Identify which cell holds the provided text, then report its (X, Y) central coordinate. 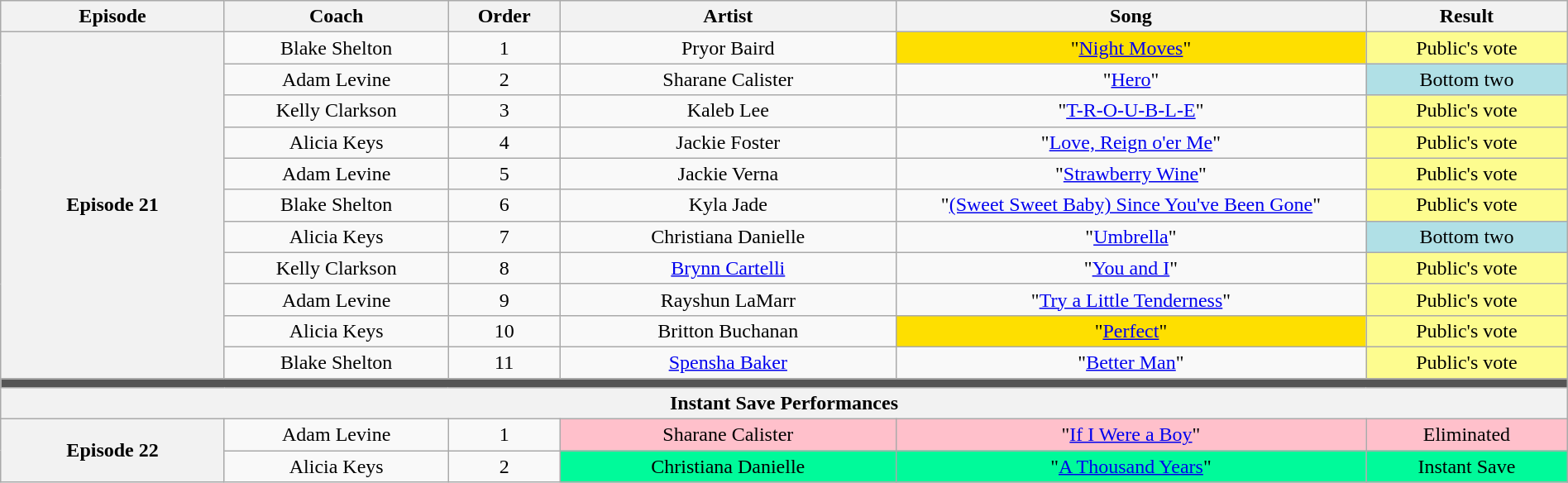
Episode 22 (112, 451)
4 (504, 142)
"If I Were a Boy" (1131, 435)
Brynn Cartelli (728, 268)
Eliminated (1467, 435)
Pryor Baird (728, 48)
Episode (112, 17)
3 (504, 111)
"A Thousand Years" (1131, 466)
8 (504, 268)
5 (504, 174)
"T-R-O-U-B-L-E" (1131, 111)
Coach (336, 17)
Episode 21 (112, 205)
"(Sweet Sweet Baby) Since You've Been Gone" (1131, 205)
Song (1131, 17)
"Try a Little Tenderness" (1131, 299)
Order (504, 17)
Result (1467, 17)
"Strawberry Wine" (1131, 174)
10 (504, 331)
"Hero" (1131, 79)
Artist (728, 17)
Britton Buchanan (728, 331)
"You and I" (1131, 268)
6 (504, 205)
"Umbrella" (1131, 237)
Instant Save Performances (784, 404)
"Love, Reign o'er Me" (1131, 142)
Jackie Foster (728, 142)
7 (504, 237)
"Perfect" (1131, 331)
Spensha Baker (728, 362)
Rayshun LaMarr (728, 299)
Jackie Verna (728, 174)
"Night Moves" (1131, 48)
9 (504, 299)
Kyla Jade (728, 205)
Instant Save (1467, 466)
"Better Man" (1131, 362)
11 (504, 362)
Kaleb Lee (728, 111)
